Output the [x, y] coordinate of the center of the cell containing the given text.  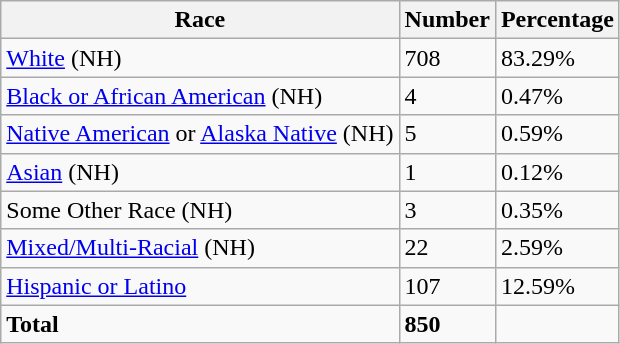
0.35% [557, 210]
Native American or Alaska Native (NH) [200, 134]
3 [447, 210]
22 [447, 248]
83.29% [557, 58]
Mixed/Multi-Racial (NH) [200, 248]
0.47% [557, 96]
White (NH) [200, 58]
0.12% [557, 172]
0.59% [557, 134]
Total [200, 324]
Hispanic or Latino [200, 286]
850 [447, 324]
Asian (NH) [200, 172]
Number [447, 20]
107 [447, 286]
708 [447, 58]
4 [447, 96]
Race [200, 20]
2.59% [557, 248]
Black or African American (NH) [200, 96]
Some Other Race (NH) [200, 210]
5 [447, 134]
12.59% [557, 286]
1 [447, 172]
Percentage [557, 20]
